Provide the [X, Y] coordinate of the cell's center where the given text is located.  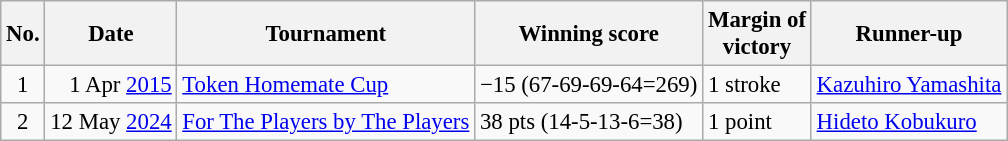
Hideto Kobukuro [908, 122]
Token Homemate Cup [326, 85]
1 point [758, 122]
No. [23, 34]
Runner-up [908, 34]
1 Apr 2015 [111, 85]
2 [23, 122]
Winning score [589, 34]
For The Players by The Players [326, 122]
Margin ofvictory [758, 34]
1 stroke [758, 85]
12 May 2024 [111, 122]
−15 (67-69-69-64=269) [589, 85]
38 pts (14-5-13-6=38) [589, 122]
1 [23, 85]
Tournament [326, 34]
Date [111, 34]
Kazuhiro Yamashita [908, 85]
